Scan for the cell matching the given text and deliver its (x, y) coordinate at center. 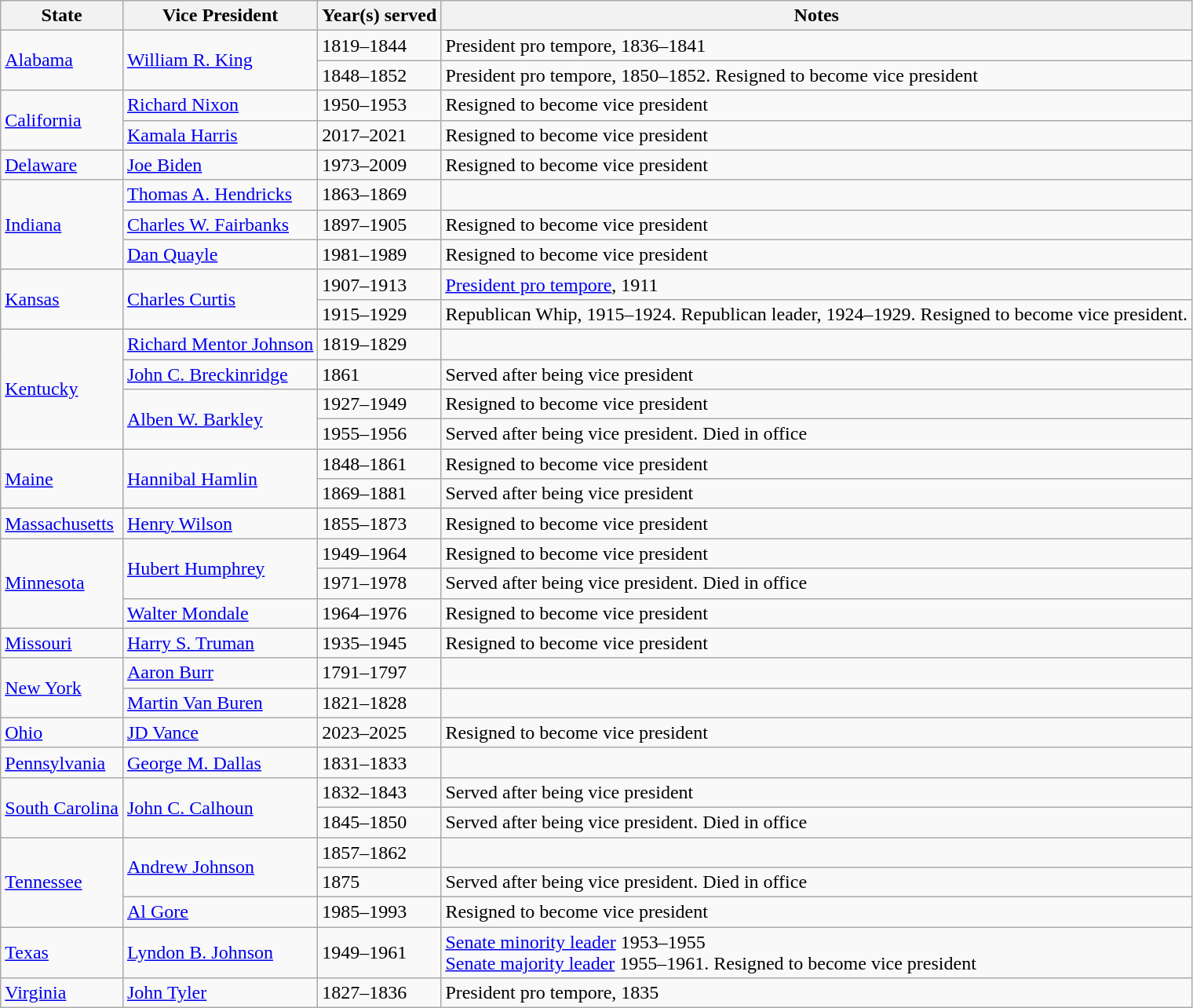
Martin Van Buren (220, 703)
President pro tempore, 1850–1852. Resigned to become vice president (816, 75)
1935–1945 (380, 643)
John C. Calhoun (220, 807)
2023–2025 (380, 732)
John Tyler (220, 993)
1831–1833 (380, 762)
Hubert Humphrey (220, 568)
Kansas (62, 299)
Indiana (62, 225)
1875 (380, 882)
Minnesota (62, 583)
1791–1797 (380, 673)
California (62, 120)
Dan Quayle (220, 254)
Republican Whip, 1915–1924. Republican leader, 1924–1929. Resigned to become vice president. (816, 314)
1855–1873 (380, 524)
Maine (62, 479)
South Carolina (62, 807)
1848–1861 (380, 464)
1869–1881 (380, 494)
1863–1869 (380, 195)
Notes (816, 16)
1821–1828 (380, 703)
State (62, 16)
1857–1862 (380, 852)
Missouri (62, 643)
Year(s) served (380, 16)
Massachusetts (62, 524)
Lyndon B. Johnson (220, 953)
1907–1913 (380, 284)
John C. Breckinridge (220, 374)
Richard Mentor Johnson (220, 344)
Walter Mondale (220, 613)
George M. Dallas (220, 762)
1927–1949 (380, 404)
Alabama (62, 60)
Harry S. Truman (220, 643)
Charles Curtis (220, 299)
1861 (380, 374)
Hannibal Hamlin (220, 479)
1848–1852 (380, 75)
1949–1964 (380, 553)
Tennessee (62, 882)
1955–1956 (380, 434)
Vice President (220, 16)
1915–1929 (380, 314)
1819–1844 (380, 46)
1949–1961 (380, 953)
1985–1993 (380, 912)
William R. King (220, 60)
Thomas A. Hendricks (220, 195)
Texas (62, 953)
Pennsylvania (62, 762)
1950–1953 (380, 105)
1897–1905 (380, 225)
2017–2021 (380, 135)
Kamala Harris (220, 135)
1819–1829 (380, 344)
1964–1976 (380, 613)
Alben W. Barkley (220, 419)
Aaron Burr (220, 673)
Virginia (62, 993)
Al Gore (220, 912)
Delaware (62, 165)
1971–1978 (380, 583)
1827–1836 (380, 993)
New York (62, 688)
President pro tempore, 1911 (816, 284)
Joe Biden (220, 165)
1973–2009 (380, 165)
1981–1989 (380, 254)
Richard Nixon (220, 105)
1832–1843 (380, 792)
Kentucky (62, 389)
1845–1850 (380, 822)
Andrew Johnson (220, 867)
President pro tempore, 1836–1841 (816, 46)
JD Vance (220, 732)
Charles W. Fairbanks (220, 225)
Henry Wilson (220, 524)
Ohio (62, 732)
President pro tempore, 1835 (816, 993)
Senate minority leader 1953–1955Senate majority leader 1955–1961. Resigned to become vice president (816, 953)
